Pinpoint the cell where the given text exists, returning its [x, y] midpoint coordinate. 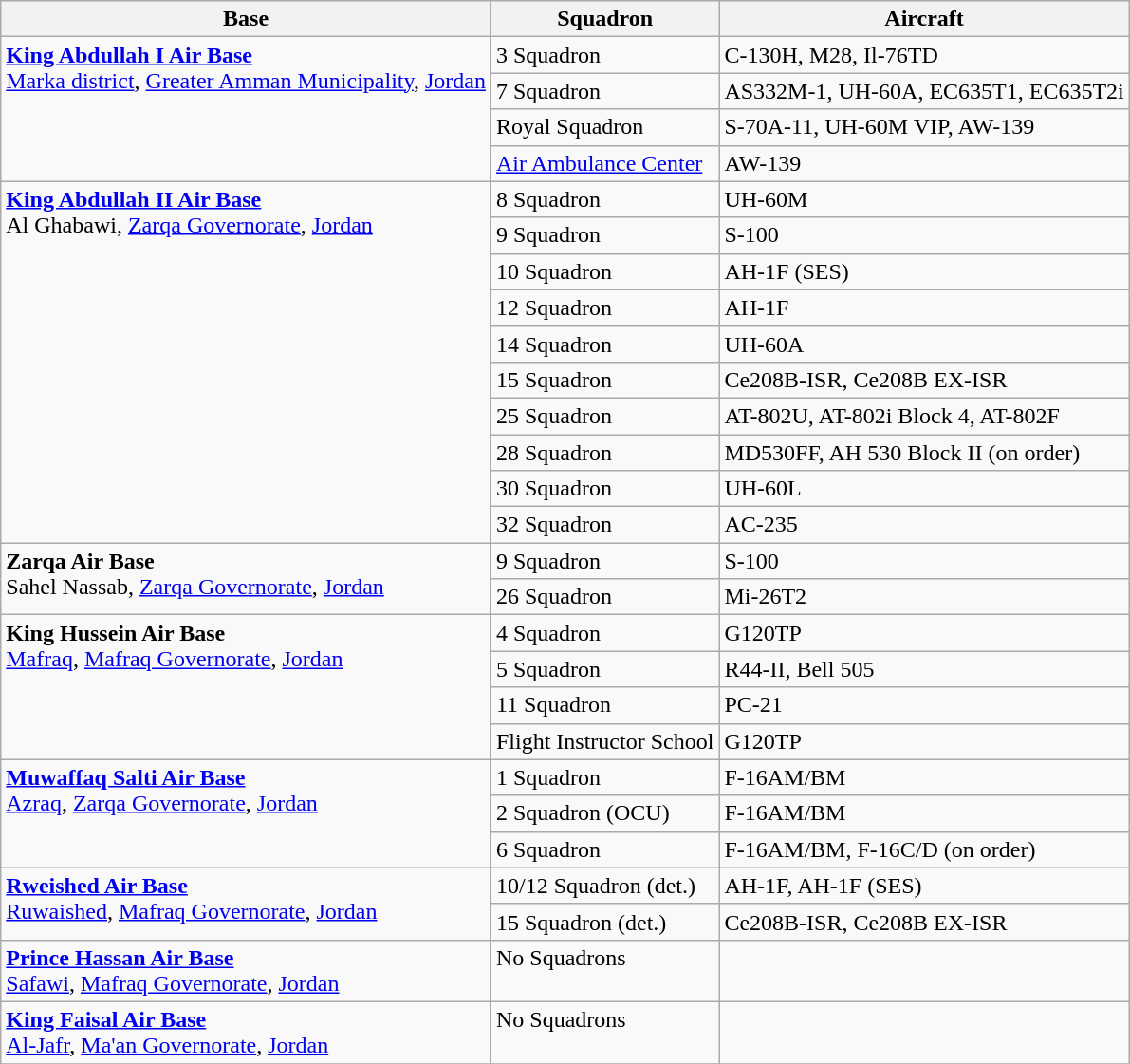
26 Squadron [604, 597]
1 Squadron [604, 777]
14 Squadron [604, 344]
S-70A-11, UH-60M VIP, AW-139 [924, 127]
Royal Squadron [604, 127]
AH-1F [924, 308]
11 Squadron [604, 705]
UH-60L [924, 489]
AS332M-1, UH-60A, EC635T1, EC635T2i [924, 91]
15 Squadron (det.) [604, 922]
King Hussein Air BaseMafraq, Mafraq Governorate, Jordan [247, 687]
Aircraft [924, 19]
King Abdullah I Air BaseMarka district, Greater Amman Municipality, Jordan [247, 109]
UH-60M [924, 199]
King Faisal Air BaseAl-Jafr, Ma'an Governorate, Jordan [247, 1033]
5 Squadron [604, 669]
8 Squadron [604, 199]
12 Squadron [604, 308]
10 Squadron [604, 271]
MD530FF, AH 530 Block II (on order) [924, 453]
10/12 Squadron (det.) [604, 886]
30 Squadron [604, 489]
UH-60A [924, 344]
Mi-26T2 [924, 597]
Zarqa Air BaseSahel Nassab, Zarqa Governorate, Jordan [247, 579]
Squadron [604, 19]
AC-235 [924, 525]
15 Squadron [604, 380]
AH-1F, AH-1F (SES) [924, 886]
32 Squadron [604, 525]
AT-802U, AT-802i Block 4, AT-802F [924, 416]
25 Squadron [604, 416]
AH-1F (SES) [924, 271]
6 Squadron [604, 849]
Rweished Air BaseRuwaished, Mafraq Governorate, Jordan [247, 904]
Flight Instructor School [604, 741]
C-130H, M28, Il-76TD [924, 55]
R44-II, Bell 505 [924, 669]
Air Ambulance Center [604, 163]
Prince Hassan Air BaseSafawi, Mafraq Governorate, Jordan [247, 970]
King Abdullah II Air BaseAl Ghabawi, Zarqa Governorate, Jordan [247, 363]
Base [247, 19]
3 Squadron [604, 55]
28 Squadron [604, 453]
AW-139 [924, 163]
4 Squadron [604, 633]
7 Squadron [604, 91]
PC-21 [924, 705]
F-16AM/BM, F-16C/D (on order) [924, 849]
Muwaffaq Salti Air BaseAzraq, Zarqa Governorate, Jordan [247, 813]
2 Squadron (OCU) [604, 813]
